Pinpoint the cell where the given text exists, returning its [X, Y] midpoint coordinate. 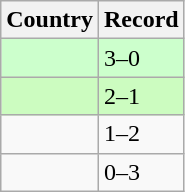
Record [141, 20]
1–2 [141, 134]
0–3 [141, 172]
2–1 [141, 96]
3–0 [141, 58]
Country [50, 20]
